Search for the cell housing the specified text and yield its [X, Y] center coordinate. 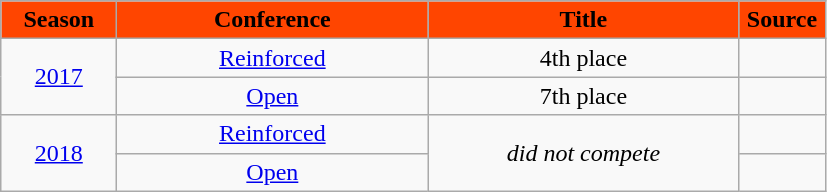
Conference [272, 20]
Title [584, 20]
7th place [584, 96]
Season [59, 20]
2017 [59, 77]
Source [782, 20]
did not compete [584, 153]
2018 [59, 153]
4th place [584, 58]
